Scan for the cell matching the given text and deliver its (X, Y) coordinate at center. 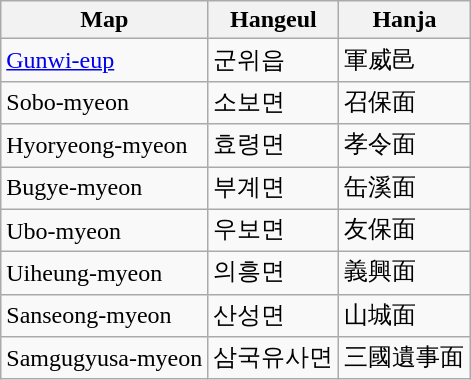
Bugye-myeon (104, 188)
부계면 (274, 188)
효령면 (274, 146)
Hyoryeong-myeon (104, 146)
삼국유사면 (274, 358)
Hanja (404, 20)
召保面 (404, 102)
義興面 (404, 274)
山城面 (404, 316)
Samgugyusa-myeon (104, 358)
Ubo-myeon (104, 230)
孝令面 (404, 146)
軍威邑 (404, 60)
우보면 (274, 230)
缶溪面 (404, 188)
Map (104, 20)
산성면 (274, 316)
소보면 (274, 102)
Uiheung-myeon (104, 274)
군위읍 (274, 60)
Gunwi-eup (104, 60)
友保面 (404, 230)
Hangeul (274, 20)
Sobo-myeon (104, 102)
Sanseong-myeon (104, 316)
三國遺事面 (404, 358)
의흥면 (274, 274)
